Output the (X, Y) coordinate of the center of the cell containing the given text.  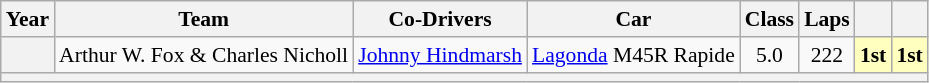
Year (28, 19)
5.0 (770, 55)
Laps (827, 19)
Team (204, 19)
Arthur W. Fox & Charles Nicholl (204, 55)
Johnny Hindmarsh (440, 55)
Class (770, 19)
222 (827, 55)
Lagonda M45R Rapide (634, 55)
Car (634, 19)
Co-Drivers (440, 19)
